Find where the given text appears and provide that cell's center as [X, Y] coordinate. 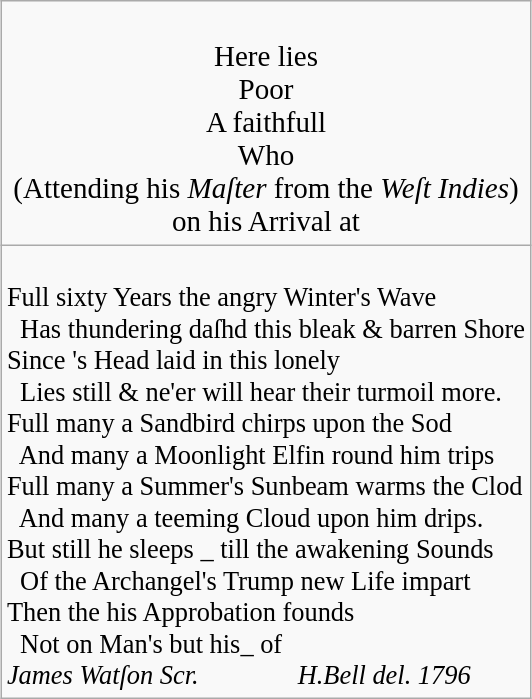
Here lies Poor A faithfull Who (Attending his Maſter from the Weſt Indies) on his Arrival at [266, 122]
